Output the (X, Y) coordinate of the center of the cell containing the given text.  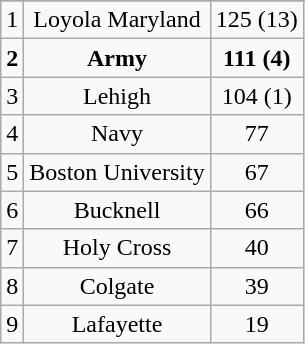
9 (12, 324)
77 (256, 134)
125 (13) (256, 20)
5 (12, 172)
Holy Cross (117, 248)
40 (256, 248)
6 (12, 210)
Bucknell (117, 210)
Army (117, 58)
39 (256, 286)
Lafayette (117, 324)
Lehigh (117, 96)
111 (4) (256, 58)
7 (12, 248)
66 (256, 210)
Colgate (117, 286)
4 (12, 134)
1 (12, 20)
Boston University (117, 172)
Navy (117, 134)
Loyola Maryland (117, 20)
8 (12, 286)
19 (256, 324)
3 (12, 96)
2 (12, 58)
104 (1) (256, 96)
67 (256, 172)
